From the cell containing the given text, extract its center point as (x, y) coordinate. 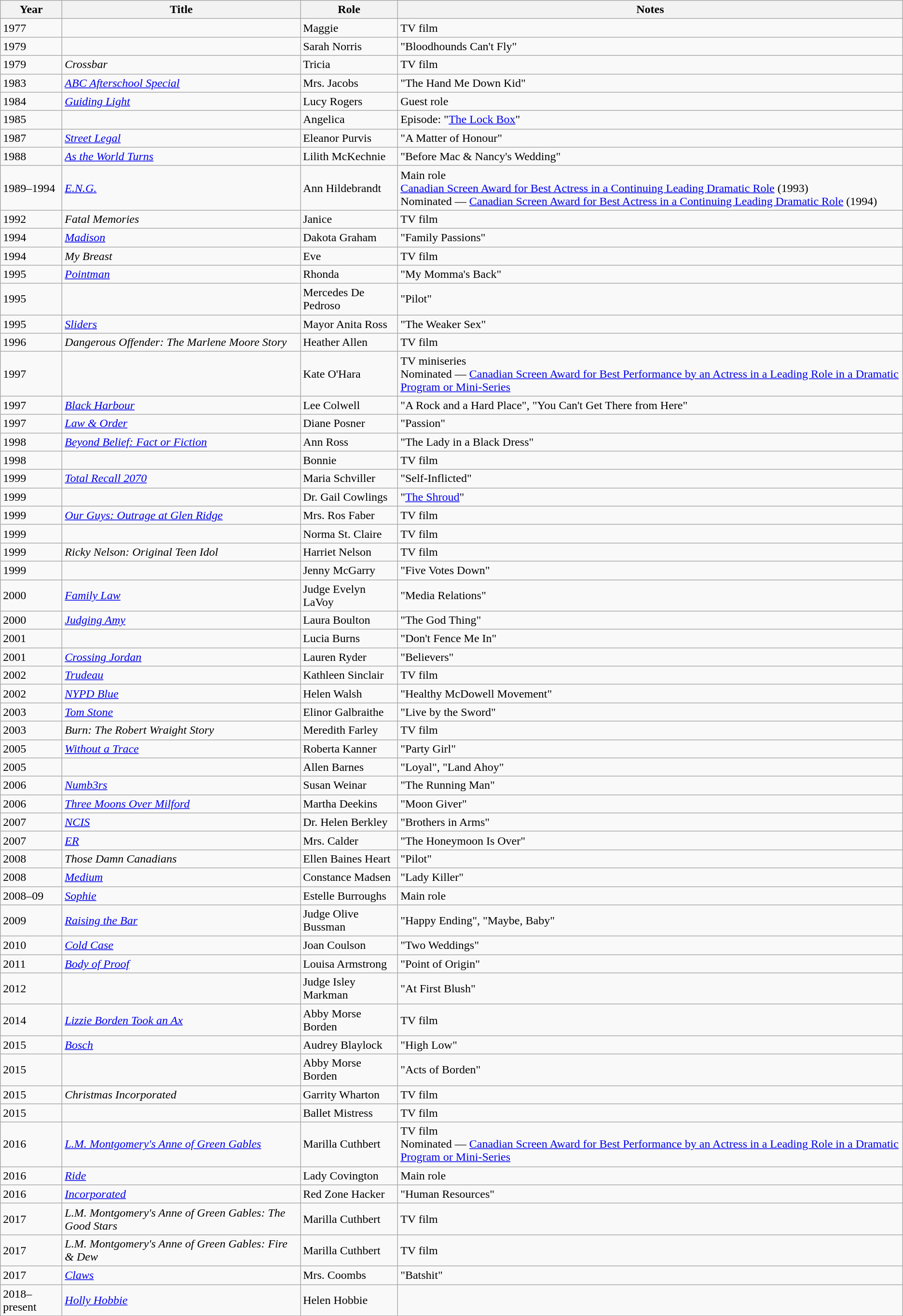
"Passion" (650, 424)
Christmas Incorporated (181, 1095)
2018–present (31, 1300)
"Lady Killer" (650, 877)
"Loyal", "Land Ahoy" (650, 767)
1989–1994 (31, 188)
Without a Trace (181, 749)
Harriet Nelson (349, 552)
"The God Thing" (650, 620)
ABC Afterschool Special (181, 83)
TV filmNominated — Canadian Screen Award for Best Performance by an Actress in a Leading Role in a Dramatic Program or Mini-Series (650, 1144)
Jenny McGarry (349, 570)
Susan Weinar (349, 785)
"The Lady in a Black Dress" (650, 442)
Guiding Light (181, 101)
"A Matter of Honour" (650, 138)
"The Weaker Sex" (650, 324)
Sarah Norris (349, 46)
L.M. Montgomery's Anne of Green Gables: Fire & Dew (181, 1250)
Law & Order (181, 424)
L.M. Montgomery's Anne of Green Gables (181, 1144)
Incorporated (181, 1194)
"Brothers in Arms" (650, 822)
Constance Madsen (349, 877)
Eve (349, 256)
Sophie (181, 896)
Ballet Mistress (349, 1113)
Raising the Bar (181, 920)
NYPD Blue (181, 694)
Mayor Anita Ross (349, 324)
Burn: The Robert Wraight Story (181, 730)
2011 (31, 964)
Guest role (650, 101)
My Breast (181, 256)
2009 (31, 920)
Ann Ross (349, 442)
"Self-Inflicted" (650, 479)
Laura Boulton (349, 620)
Tricia (349, 65)
Dr. Helen Berkley (349, 822)
Roberta Kanner (349, 749)
Norma St. Claire (349, 534)
Mrs. Ros Faber (349, 515)
1983 (31, 83)
Allen Barnes (349, 767)
Fatal Memories (181, 219)
L.M. Montgomery's Anne of Green Gables: The Good Stars (181, 1219)
As the World Turns (181, 156)
Helen Walsh (349, 694)
Family Law (181, 595)
Cold Case (181, 946)
Dakota Graham (349, 237)
"Bloodhounds Can't Fly" (650, 46)
Black Harbour (181, 405)
2008–09 (31, 896)
1987 (31, 138)
Numb3rs (181, 785)
Trudeau (181, 675)
1996 (31, 343)
"Before Mac & Nancy's Wedding" (650, 156)
"Media Relations" (650, 595)
Lilith McKechnie (349, 156)
"Two Weddings" (650, 946)
"Point of Origin" (650, 964)
Crossing Jordan (181, 657)
Street Legal (181, 138)
ER (181, 840)
Beyond Belief: Fact or Fiction (181, 442)
Helen Hobbie (349, 1300)
"At First Blush" (650, 989)
"Happy Ending", "Maybe, Baby" (650, 920)
TV miniseriesNominated — Canadian Screen Award for Best Performance by an Actress in a Leading Role in a Dramatic Program or Mini-Series (650, 374)
NCIS (181, 822)
Janice (349, 219)
1985 (31, 120)
Louisa Armstrong (349, 964)
1984 (31, 101)
Audrey Blaylock (349, 1045)
"The Shroud" (650, 497)
Lucia Burns (349, 639)
"High Low" (650, 1045)
Sliders (181, 324)
"The Honeymoon Is Over" (650, 840)
"Acts of Borden" (650, 1070)
Lady Covington (349, 1176)
Eleanor Purvis (349, 138)
Rhonda (349, 274)
"Batshit" (650, 1275)
Mrs. Coombs (349, 1275)
2014 (31, 1020)
Ricky Nelson: Original Teen Idol (181, 552)
Dr. Gail Cowlings (349, 497)
"The Hand Me Down Kid" (650, 83)
Kathleen Sinclair (349, 675)
Notes (650, 10)
Title (181, 10)
Angelica (349, 120)
Mercedes De Pedroso (349, 299)
Lee Colwell (349, 405)
Judge Isley Markman (349, 989)
Diane Posner (349, 424)
"Healthy McDowell Movement" (650, 694)
"Don't Fence Me In" (650, 639)
Year (31, 10)
Dangerous Offender: The Marlene Moore Story (181, 343)
"Five Votes Down" (650, 570)
"My Momma's Back" (650, 274)
Elinor Galbraithe (349, 712)
Role (349, 10)
"Believers" (650, 657)
Kate O'Hara (349, 374)
Martha Deekins (349, 804)
1977 (31, 28)
Judging Amy (181, 620)
Meredith Farley (349, 730)
"Party Girl" (650, 749)
"Live by the Sword" (650, 712)
1992 (31, 219)
Lucy Rogers (349, 101)
"The Running Man" (650, 785)
Mrs. Calder (349, 840)
Bonnie (349, 460)
Medium (181, 877)
Ann Hildebrandt (349, 188)
Holly Hobbie (181, 1300)
Those Damn Canadians (181, 859)
Three Moons Over Milford (181, 804)
Madison (181, 237)
2010 (31, 946)
Body of Proof (181, 964)
Claws (181, 1275)
"Family Passions" (650, 237)
Judge Olive Bussman (349, 920)
Heather Allen (349, 343)
Garrity Wharton (349, 1095)
Crossbar (181, 65)
Episode: "The Lock Box" (650, 120)
1988 (31, 156)
Red Zone Hacker (349, 1194)
"Human Resources" (650, 1194)
Lauren Ryder (349, 657)
Our Guys: Outrage at Glen Ridge (181, 515)
Ellen Baines Heart (349, 859)
Ride (181, 1176)
Maggie (349, 28)
Bosch (181, 1045)
Maria Schviller (349, 479)
Estelle Burroughs (349, 896)
Pointman (181, 274)
Lizzie Borden Took an Ax (181, 1020)
Mrs. Jacobs (349, 83)
Tom Stone (181, 712)
E.N.G. (181, 188)
2012 (31, 989)
Judge Evelyn LaVoy (349, 595)
"Moon Giver" (650, 804)
Joan Coulson (349, 946)
Total Recall 2070 (181, 479)
"A Rock and a Hard Place", "You Can't Get There from Here" (650, 405)
